Provide the (x, y) coordinate of the cell's center where the given text is located.  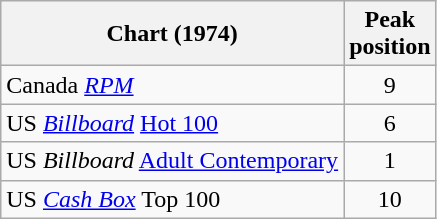
9 (390, 85)
Chart (1974) (172, 34)
1 (390, 161)
6 (390, 123)
US Billboard Adult Contemporary (172, 161)
Canada RPM (172, 85)
Peakposition (390, 34)
10 (390, 199)
US Cash Box Top 100 (172, 199)
US Billboard Hot 100 (172, 123)
